Identify which cell holds the provided text, then report its (x, y) central coordinate. 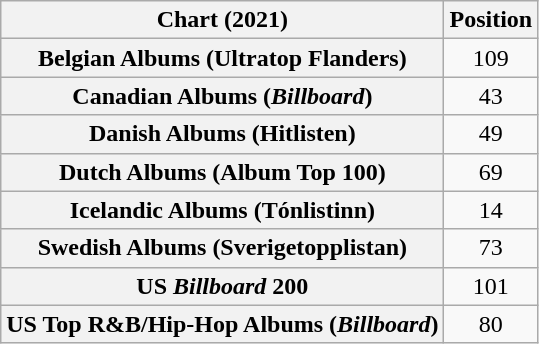
US Top R&B/Hip-Hop Albums (Billboard) (222, 324)
Swedish Albums (Sverigetopplistan) (222, 248)
Position (491, 20)
Danish Albums (Hitlisten) (222, 134)
US Billboard 200 (222, 286)
Canadian Albums (Billboard) (222, 96)
Chart (2021) (222, 20)
73 (491, 248)
69 (491, 172)
Belgian Albums (Ultratop Flanders) (222, 58)
109 (491, 58)
80 (491, 324)
43 (491, 96)
14 (491, 210)
Dutch Albums (Album Top 100) (222, 172)
49 (491, 134)
Icelandic Albums (Tónlistinn) (222, 210)
101 (491, 286)
